For the text-containing cell, return its midpoint in (X, Y) coordinate format. 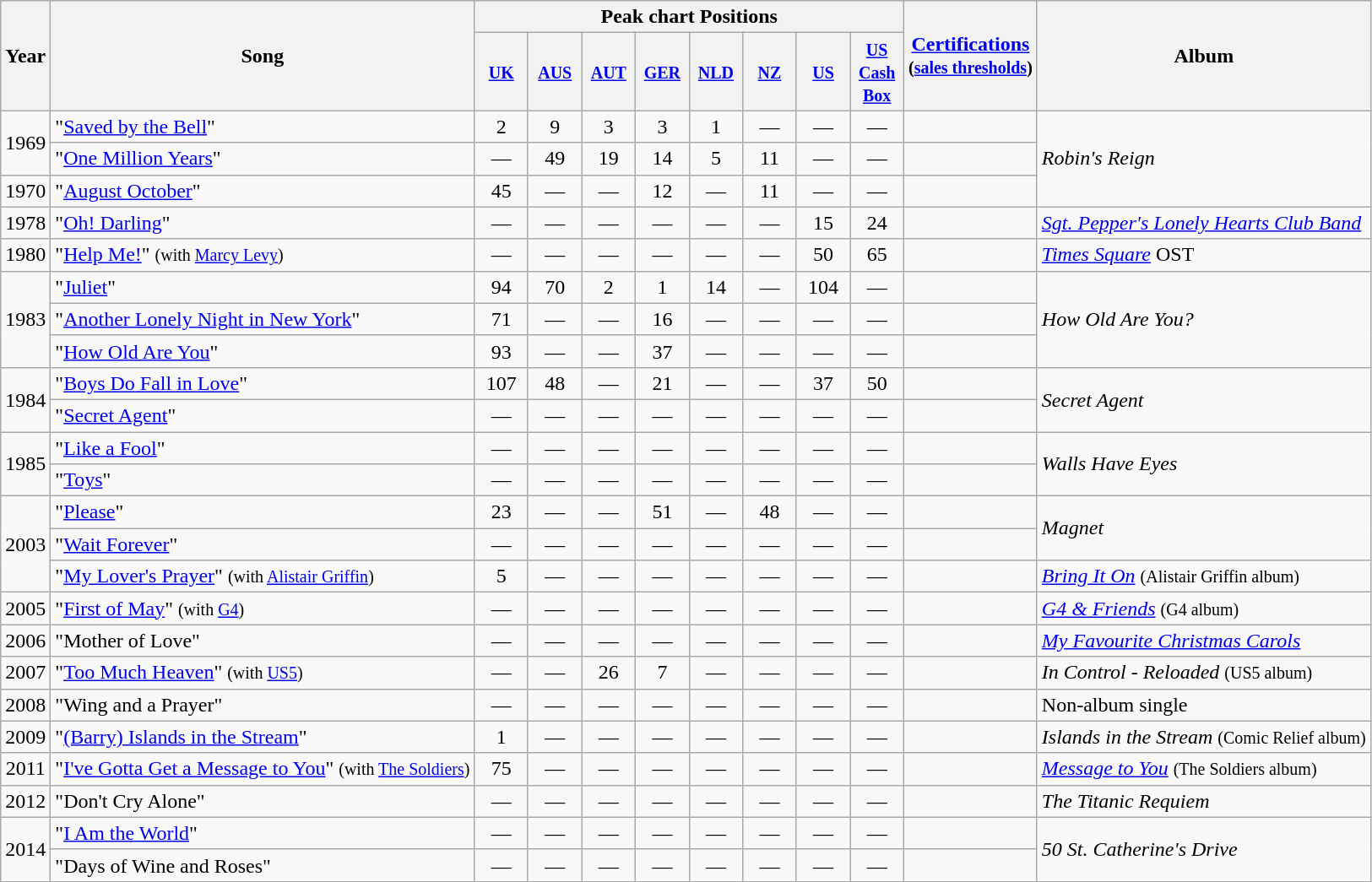
"How Old Are You" (263, 351)
93 (502, 351)
"Oh! Darling" (263, 223)
2014 (25, 849)
2006 (25, 641)
In Control - Reloaded (US5 album) (1204, 673)
65 (877, 255)
2011 (25, 769)
1985 (25, 464)
15 (823, 223)
NZ (770, 72)
"First of May" (with G4) (263, 609)
G4 & Friends (G4 album) (1204, 609)
Message to You (The Soldiers album) (1204, 769)
UK (502, 72)
"Like a Fool" (263, 448)
"Boys Do Fall in Love" (263, 383)
49 (555, 159)
71 (502, 319)
Song (263, 56)
"Mother of Love" (263, 641)
The Titanic Requiem (1204, 801)
"Juliet" (263, 287)
Times Square OST (1204, 255)
24 (877, 223)
AUS (555, 72)
50 St. Catherine's Drive (1204, 849)
"One Million Years" (263, 159)
US (823, 72)
1970 (25, 191)
12 (663, 191)
"Wing and a Prayer" (263, 705)
2012 (25, 801)
2008 (25, 705)
Bring It On (Alistair Griffin album) (1204, 576)
1984 (25, 399)
"Secret Agent" (263, 415)
51 (663, 512)
94 (502, 287)
Sgt. Pepper's Lonely Hearts Club Band (1204, 223)
45 (502, 191)
"Too Much Heaven" (with US5) (263, 673)
Peak chart Positions (689, 17)
US Cash Box (877, 72)
"Please" (263, 512)
7 (663, 673)
NLD (716, 72)
2003 (25, 544)
Islands in the Stream (Comic Relief album) (1204, 737)
"My Lover's Prayer" (with Alistair Griffin) (263, 576)
Secret Agent (1204, 399)
"I Am the World" (263, 833)
2005 (25, 609)
Robin's Reign (1204, 159)
23 (502, 512)
"Help Me!" (with Marcy Levy) (263, 255)
2007 (25, 673)
"Wait Forever" (263, 544)
GER (663, 72)
9 (555, 127)
Magnet (1204, 528)
2009 (25, 737)
1983 (25, 319)
"Another Lonely Night in New York" (263, 319)
1969 (25, 143)
26 (609, 673)
19 (609, 159)
Year (25, 56)
1978 (25, 223)
"Don't Cry Alone" (263, 801)
Certifications(sales thresholds) (970, 56)
"I've Gotta Get a Message to You" (with The Soldiers) (263, 769)
"Days of Wine and Roses" (263, 865)
107 (502, 383)
My Favourite Christmas Carols (1204, 641)
1980 (25, 255)
104 (823, 287)
Walls Have Eyes (1204, 464)
Album (1204, 56)
70 (555, 287)
21 (663, 383)
16 (663, 319)
"August October" (263, 191)
Non-album single (1204, 705)
"(Barry) Islands in the Stream" (263, 737)
"Toys" (263, 480)
75 (502, 769)
AUT (609, 72)
"Saved by the Bell" (263, 127)
How Old Are You? (1204, 319)
